Return (X, Y) of the center of cell containing provided text 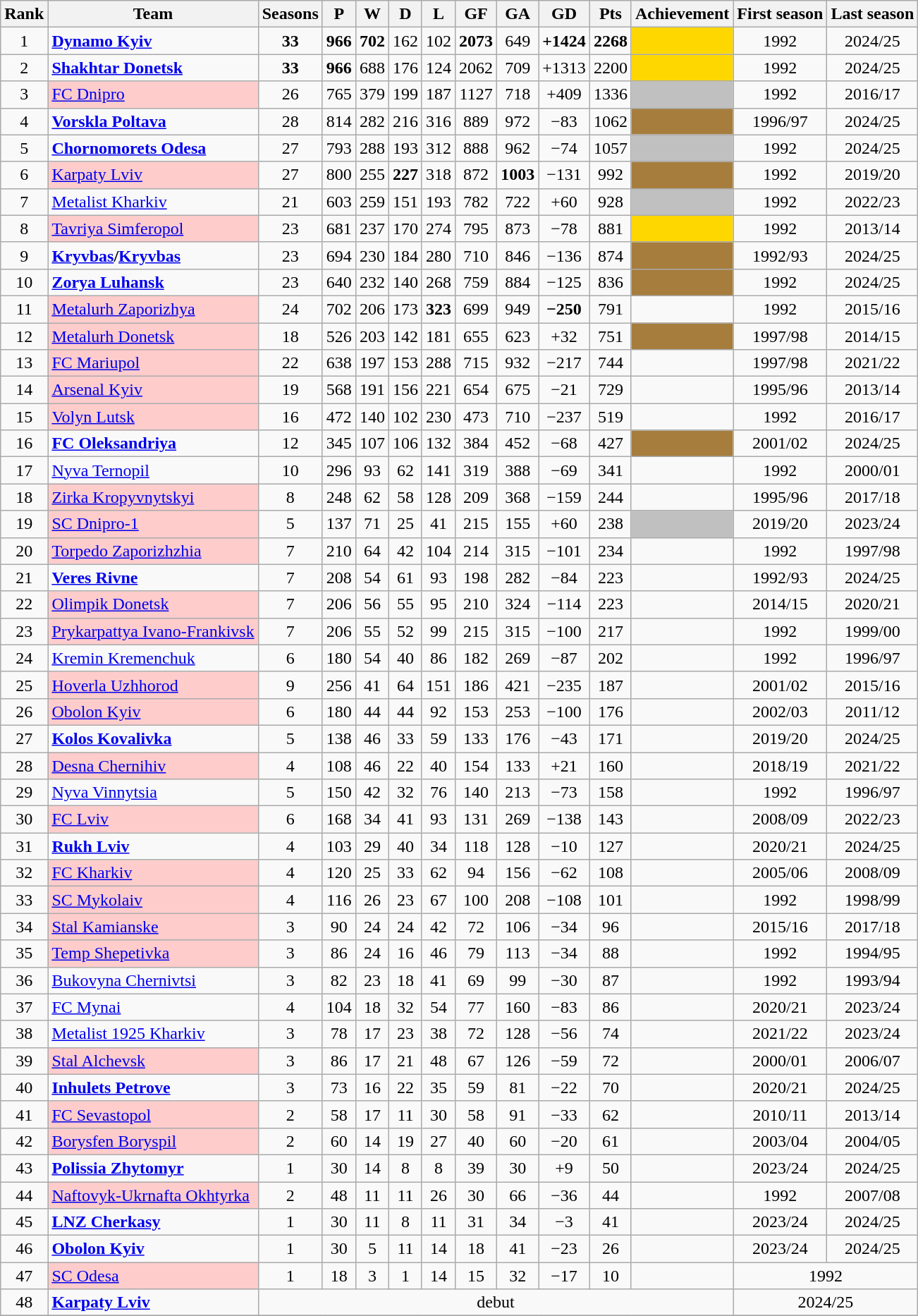
2062 (477, 68)
1003 (518, 175)
−138 (564, 820)
782 (477, 202)
709 (518, 68)
623 (518, 336)
First season (780, 14)
66 (518, 1195)
675 (518, 390)
−69 (564, 470)
92 (439, 712)
37 (24, 1007)
216 (405, 121)
90 (338, 927)
Borysfen Boryspil (153, 1141)
−68 (564, 444)
−108 (564, 900)
71 (372, 524)
Zorya Luhansk (153, 282)
138 (338, 738)
FC Dnipro (153, 95)
77 (477, 1007)
−125 (564, 282)
Kremin Kremenchuk (153, 658)
−30 (564, 980)
452 (518, 444)
2006/07 (873, 1061)
197 (372, 363)
−87 (564, 658)
640 (338, 282)
96 (611, 927)
−62 (564, 873)
D (405, 14)
−10 (564, 846)
−131 (564, 175)
−59 (564, 1061)
649 (518, 41)
718 (518, 95)
Pts (611, 14)
FC Sevastopol (153, 1114)
603 (338, 202)
−159 (564, 497)
2004/05 (873, 1141)
Dynamo Kyiv (153, 41)
323 (439, 309)
2010/11 (780, 1114)
158 (611, 793)
384 (477, 444)
221 (439, 390)
472 (338, 417)
79 (477, 954)
186 (477, 685)
118 (477, 846)
248 (338, 497)
Vorskla Poltava (153, 121)
debut (496, 1303)
Kolos Kovalivka (153, 738)
170 (405, 229)
FC Lviv (153, 820)
795 (477, 229)
−3 (564, 1222)
345 (338, 444)
−21 (564, 390)
FC Mynai (153, 1007)
873 (518, 229)
519 (611, 417)
209 (477, 497)
238 (611, 524)
171 (611, 738)
2003/04 (780, 1141)
−217 (564, 363)
388 (518, 470)
655 (477, 336)
Metalist Kharkiv (153, 202)
319 (477, 470)
872 (477, 175)
−17 (564, 1276)
−237 (564, 417)
949 (518, 309)
45 (24, 1222)
Zirka Kropyvnytskyi (153, 497)
318 (439, 175)
−235 (564, 685)
638 (338, 363)
181 (439, 336)
699 (477, 309)
Metalist 1925 Kharkiv (153, 1034)
2073 (477, 41)
−250 (564, 309)
Hoverla Uzhhorod (153, 685)
SC Dnipro-1 (153, 524)
+1424 (564, 41)
473 (477, 417)
884 (518, 282)
253 (518, 712)
69 (477, 980)
2018/19 (780, 765)
132 (439, 444)
+32 (564, 336)
259 (372, 202)
2200 (611, 68)
316 (439, 121)
1336 (611, 95)
688 (372, 68)
103 (338, 846)
202 (611, 658)
846 (518, 255)
182 (477, 658)
2268 (611, 41)
47 (24, 1276)
1062 (611, 121)
214 (477, 551)
191 (372, 390)
113 (518, 954)
793 (338, 148)
198 (477, 578)
70 (611, 1087)
Kryvbas/Kryvbas (153, 255)
Veres Rivne (153, 578)
82 (338, 980)
Rank (24, 14)
296 (338, 470)
256 (338, 685)
791 (611, 309)
227 (405, 175)
Metalurh Donetsk (153, 336)
131 (477, 820)
Naftovyk-Ukrnafta Okhtyrka (153, 1195)
Desna Chernihiv (153, 765)
324 (518, 604)
56 (372, 604)
−20 (564, 1141)
Polissia Zhytomyr (153, 1168)
150 (338, 793)
L (439, 14)
744 (611, 363)
184 (405, 255)
Nyva Ternopil (153, 470)
274 (439, 229)
52 (405, 631)
Seasons (290, 14)
142 (405, 336)
888 (477, 148)
168 (338, 820)
13 (24, 363)
341 (611, 470)
232 (372, 282)
199 (405, 95)
SC Mykolaiv (153, 900)
244 (611, 497)
FC Kharkiv (153, 873)
LNZ Cherkasy (153, 1222)
−23 (564, 1249)
Stal Alchevsk (153, 1061)
765 (338, 95)
155 (518, 524)
GA (518, 14)
GF (477, 14)
Shakhtar Donetsk (153, 68)
368 (518, 497)
+21 (564, 765)
137 (338, 524)
124 (439, 68)
992 (611, 175)
120 (338, 873)
−36 (564, 1195)
50 (611, 1168)
87 (611, 980)
Tavriya Simferopol (153, 229)
W (372, 14)
173 (405, 309)
526 (338, 336)
−78 (564, 229)
Temp Shepetivka (153, 954)
234 (611, 551)
154 (477, 765)
81 (518, 1087)
+1313 (564, 68)
Team (153, 14)
101 (611, 900)
Rukh Lviv (153, 846)
836 (611, 282)
−22 (564, 1087)
881 (611, 229)
Stal Kamianske (153, 927)
715 (477, 363)
379 (372, 95)
889 (477, 121)
Nyva Vinnytsia (153, 793)
−74 (564, 148)
Olimpik Donetsk (153, 604)
722 (518, 202)
Inhulets Petrove (153, 1087)
2005/06 (780, 873)
203 (372, 336)
P (338, 14)
694 (338, 255)
−43 (564, 738)
972 (518, 121)
Arsenal Kyiv (153, 390)
143 (611, 820)
268 (439, 282)
+409 (564, 95)
−84 (564, 578)
814 (338, 121)
−114 (564, 604)
928 (611, 202)
1127 (477, 95)
962 (518, 148)
76 (439, 793)
1057 (611, 148)
116 (338, 900)
681 (338, 229)
280 (439, 255)
2002/03 (780, 712)
74 (611, 1034)
1998/99 (873, 900)
SC Odesa (153, 1276)
751 (611, 336)
95 (439, 604)
568 (338, 390)
759 (477, 282)
FC Oleksandriya (153, 444)
126 (518, 1061)
874 (611, 255)
1993/94 (873, 980)
73 (338, 1087)
−101 (564, 551)
654 (477, 390)
800 (338, 175)
91 (518, 1114)
729 (611, 390)
1994/95 (873, 954)
Chornomorets Odesa (153, 148)
Achievement (682, 14)
Torpedo Zaporizhzhia (153, 551)
94 (477, 873)
141 (439, 470)
107 (372, 444)
2007/08 (873, 1195)
FC Mariupol (153, 363)
Prykarpattya Ivano-Frankivsk (153, 631)
−136 (564, 255)
20 (24, 551)
43 (24, 1168)
78 (338, 1034)
GD (564, 14)
Bukovyna Chernivtsi (153, 980)
36 (24, 980)
+9 (564, 1168)
1999/00 (873, 631)
88 (611, 954)
427 (611, 444)
217 (611, 631)
2011/12 (873, 712)
−73 (564, 793)
127 (611, 846)
255 (372, 175)
932 (518, 363)
−56 (564, 1034)
162 (405, 41)
213 (518, 793)
312 (439, 148)
Volyn Lutsk (153, 417)
421 (518, 685)
−33 (564, 1114)
100 (477, 900)
Metalurh Zaporizhya (153, 309)
237 (372, 229)
Last season (873, 14)
